Return the [X, Y] coordinate for the center point of the cell that contains the specified text.  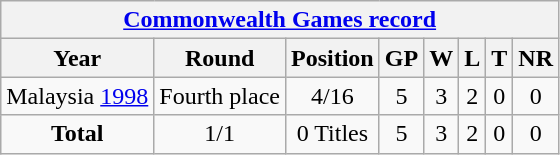
W [442, 58]
Malaysia 1998 [78, 96]
1/1 [220, 134]
0 Titles [332, 134]
Fourth place [220, 96]
Year [78, 58]
Round [220, 58]
NR [536, 58]
Commonwealth Games record [280, 20]
Total [78, 134]
T [500, 58]
L [472, 58]
GP [401, 58]
4/16 [332, 96]
Position [332, 58]
